Provide the (x, y) coordinate of the cell's center where the given text is located.  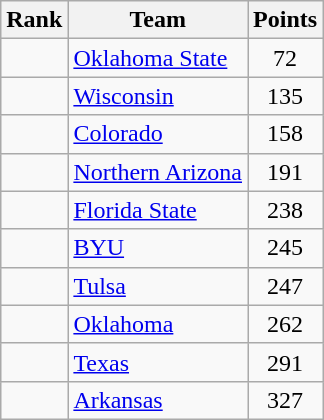
Wisconsin (158, 96)
Team (158, 20)
191 (286, 172)
Texas (158, 362)
247 (286, 286)
291 (286, 362)
Arkansas (158, 400)
BYU (158, 248)
158 (286, 134)
Rank (34, 20)
327 (286, 400)
245 (286, 248)
Colorado (158, 134)
Florida State (158, 210)
238 (286, 210)
72 (286, 58)
Northern Arizona (158, 172)
Points (286, 20)
135 (286, 96)
Oklahoma (158, 324)
262 (286, 324)
Tulsa (158, 286)
Oklahoma State (158, 58)
